Provide the [x, y] coordinate of the cell's center where the given text is located.  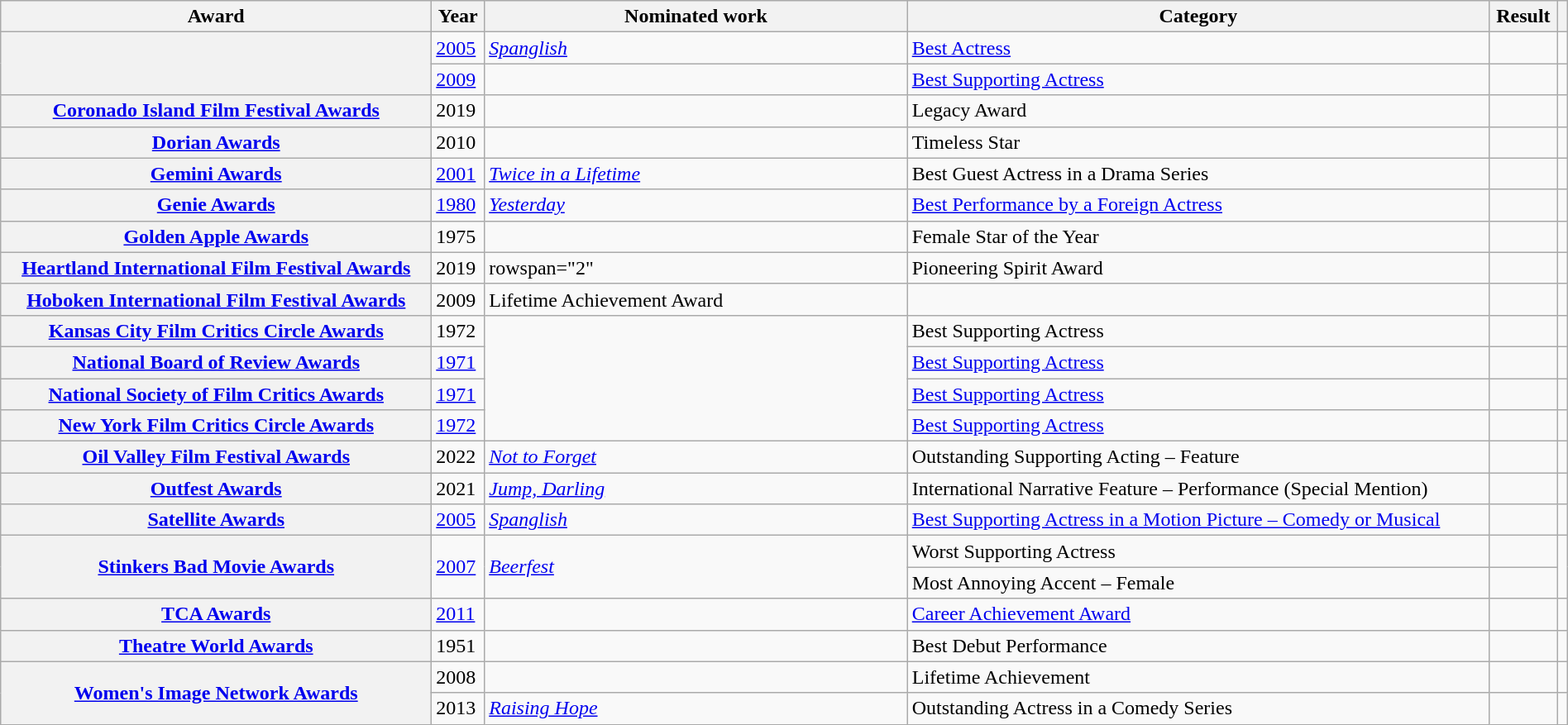
Best Guest Actress in a Drama Series [1198, 174]
Female Star of the Year [1198, 236]
2021 [458, 489]
Year [458, 17]
Yesterday [696, 205]
National Board of Review Awards [217, 362]
TCA Awards [217, 614]
National Society of Film Critics Awards [217, 394]
Kansas City Film Critics Circle Awards [217, 331]
rowspan="2" [696, 268]
2010 [458, 142]
Legacy Award [1198, 111]
Timeless Star [1198, 142]
Outfest Awards [217, 489]
2022 [458, 457]
Lifetime Achievement [1198, 677]
Golden Apple Awards [217, 236]
2007 [458, 567]
Result [1523, 17]
Heartland International Film Festival Awards [217, 268]
Coronado Island Film Festival Awards [217, 111]
Women's Image Network Awards [217, 693]
Best Actress [1198, 48]
Satellite Awards [217, 520]
Lifetime Achievement Award [696, 299]
Award [217, 17]
1980 [458, 205]
Category [1198, 17]
New York Film Critics Circle Awards [217, 426]
1951 [458, 646]
Hoboken International Film Festival Awards [217, 299]
2013 [458, 708]
Worst Supporting Actress [1198, 551]
2011 [458, 614]
Dorian Awards [217, 142]
Gemini Awards [217, 174]
Not to Forget [696, 457]
Beerfest [696, 567]
1975 [458, 236]
Nominated work [696, 17]
2008 [458, 677]
Best Debut Performance [1198, 646]
Twice in a Lifetime [696, 174]
Outstanding Actress in a Comedy Series [1198, 708]
2001 [458, 174]
Best Performance by a Foreign Actress [1198, 205]
Jump, Darling [696, 489]
Oil Valley Film Festival Awards [217, 457]
Stinkers Bad Movie Awards [217, 567]
Pioneering Spirit Award [1198, 268]
Genie Awards [217, 205]
Best Supporting Actress in a Motion Picture – Comedy or Musical [1198, 520]
Raising Hope [696, 708]
Outstanding Supporting Acting – Feature [1198, 457]
Theatre World Awards [217, 646]
International Narrative Feature – Performance (Special Mention) [1198, 489]
Career Achievement Award [1198, 614]
Most Annoying Accent – Female [1198, 583]
